Detect which cell encompasses the target text, then output its [X, Y] center coordinate. 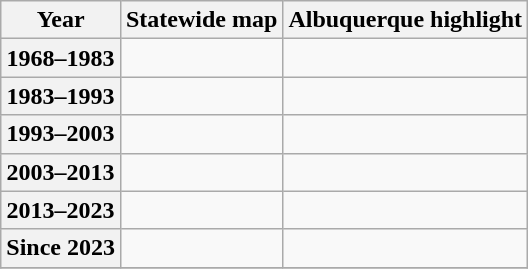
2003–2013 [61, 172]
1993–2003 [61, 134]
1983–1993 [61, 96]
Since 2023 [61, 248]
1968–1983 [61, 58]
Year [61, 20]
Albuquerque highlight [406, 20]
Statewide map [201, 20]
2013–2023 [61, 210]
